Extract the [X, Y] coordinate from the center of the cell holding the provided text.  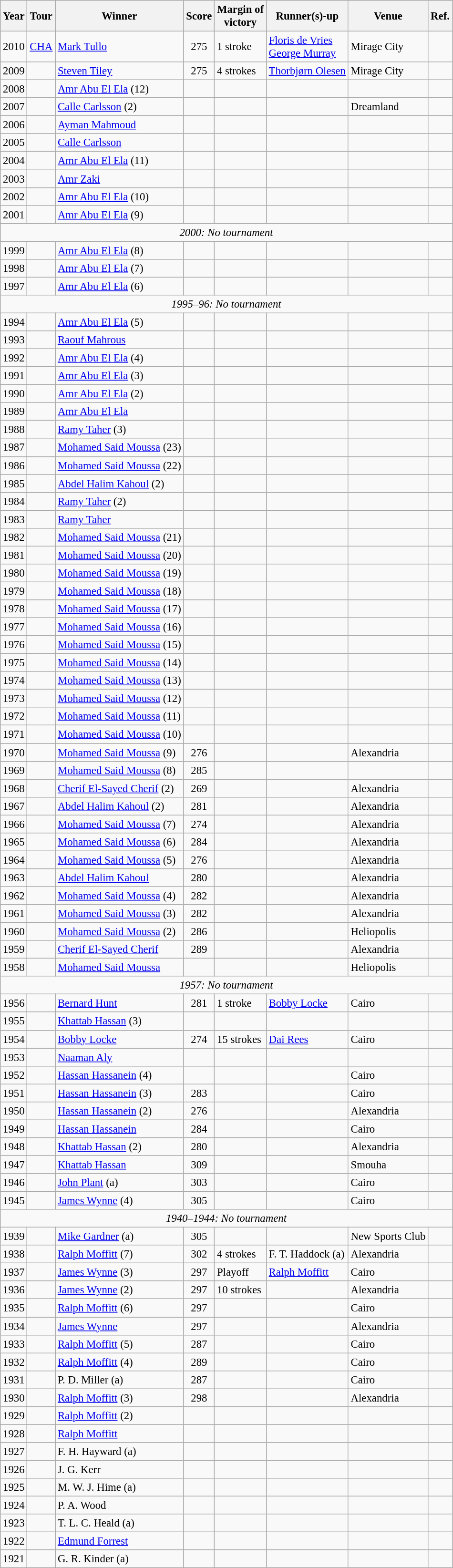
Mark Tullo [119, 47]
Floris de Vries George Murray [307, 47]
Amr Abu El Ela (5) [119, 322]
Mohamed Said Moussa (13) [119, 681]
1922 [14, 1541]
Mohamed Said Moussa (9) [119, 753]
Hassan Hassanein (2) [119, 1111]
1979 [14, 591]
1932 [14, 1362]
Mohamed Said Moussa (14) [119, 663]
1980 [14, 573]
Margin ofvictory [240, 16]
Abdel Halim Kahoul [119, 878]
1998 [14, 268]
10 strokes [240, 1290]
Khattab Hassan (2) [119, 1147]
Mohamed Said Moussa (4) [119, 896]
Mohamed Said Moussa (16) [119, 627]
2010 [14, 47]
Mohamed Said Moussa (6) [119, 842]
1960 [14, 932]
1999 [14, 250]
1978 [14, 609]
1930 [14, 1398]
1966 [14, 824]
Steven Tiley [119, 71]
Cherif El-Sayed Cherif [119, 949]
2005 [14, 143]
Hassan Hassanein [119, 1129]
1925 [14, 1487]
1991 [14, 376]
1977 [14, 627]
Ralph Moffitt (5) [119, 1344]
Ramy Taher (3) [119, 430]
Winner [119, 16]
15 strokes [240, 1039]
Ralph Moffitt (7) [119, 1254]
1958 [14, 968]
Mohamed Said Moussa (19) [119, 573]
Amr Abu El Ela (8) [119, 250]
1988 [14, 430]
Hassan Hassanein (3) [119, 1093]
1970 [14, 753]
Runner(s)-up [307, 16]
283 [199, 1093]
Naaman Aly [119, 1057]
New Sports Club [388, 1237]
James Wynne (4) [119, 1201]
Ralph Moffitt (2) [119, 1416]
1964 [14, 860]
Mohamed Said Moussa (10) [119, 734]
Year [14, 16]
1973 [14, 699]
Ramy Taher [119, 519]
Mohamed Said Moussa [119, 968]
John Plant (a) [119, 1183]
Venue [388, 16]
Dai Rees [307, 1039]
1924 [14, 1506]
Amr Abu El Ela (6) [119, 286]
1926 [14, 1469]
1946 [14, 1183]
Mohamed Said Moussa (23) [119, 448]
Amr Abu El Ela (3) [119, 376]
Khattab Hassan (3) [119, 1021]
1993 [14, 340]
269 [199, 788]
Ralph Moffitt (3) [119, 1398]
Smouha [388, 1165]
Amr Abu El Ela (7) [119, 268]
G. R. Kinder (a) [119, 1559]
1945 [14, 1201]
F. T. Haddock (a) [307, 1254]
1972 [14, 717]
1927 [14, 1452]
Ralph Moffitt (6) [119, 1308]
Mike Gardner (a) [119, 1237]
Ralph Moffitt (4) [119, 1362]
1936 [14, 1290]
1968 [14, 788]
Mohamed Said Moussa (3) [119, 914]
1940–1944: No tournament [226, 1218]
Mohamed Said Moussa (22) [119, 465]
Ref. [440, 16]
Amr Abu El Ela (4) [119, 358]
Ramy Taher (2) [119, 501]
1976 [14, 645]
Mohamed Said Moussa (2) [119, 932]
1971 [14, 734]
Mohamed Said Moussa (21) [119, 537]
Amr Abu El Ela (12) [119, 89]
Khattab Hassan [119, 1165]
1983 [14, 519]
1961 [14, 914]
Hassan Hassanein (4) [119, 1075]
Cherif El-Sayed Cherif (2) [119, 788]
Dreamland [388, 107]
Amr Abu El Ela (10) [119, 196]
Ayman Mahmoud [119, 125]
CHA [41, 47]
1987 [14, 448]
1981 [14, 555]
Mohamed Said Moussa (20) [119, 555]
1967 [14, 806]
Bernard Hunt [119, 1003]
1956 [14, 1003]
1937 [14, 1272]
2002 [14, 196]
Tour [41, 16]
1934 [14, 1326]
1953 [14, 1057]
2004 [14, 161]
1933 [14, 1344]
1949 [14, 1129]
Mohamed Said Moussa (7) [119, 824]
2007 [14, 107]
P. D. Miller (a) [119, 1380]
1955 [14, 1021]
1950 [14, 1111]
1982 [14, 537]
Amr Abu El Ela [119, 412]
1931 [14, 1380]
Playoff [240, 1272]
298 [199, 1398]
Mohamed Said Moussa (11) [119, 717]
James Wynne (3) [119, 1272]
1989 [14, 412]
M. W. J. Hime (a) [119, 1487]
Thorbjørn Olesen [307, 71]
Amr Abu El Ela (11) [119, 161]
P. A. Wood [119, 1506]
1954 [14, 1039]
2003 [14, 179]
Amr Zaki [119, 179]
2001 [14, 215]
2000: No tournament [226, 232]
Mohamed Said Moussa (8) [119, 770]
1997 [14, 286]
1985 [14, 484]
Amr Abu El Ela (9) [119, 215]
1957: No tournament [226, 985]
Score [199, 16]
Mohamed Said Moussa (18) [119, 591]
F. H. Hayward (a) [119, 1452]
Mohamed Said Moussa (5) [119, 860]
1994 [14, 322]
Amr Abu El Ela (2) [119, 394]
286 [199, 932]
James Wynne (2) [119, 1290]
Mohamed Said Moussa (15) [119, 645]
1939 [14, 1237]
Calle Carlsson (2) [119, 107]
1975 [14, 663]
1923 [14, 1523]
1959 [14, 949]
1965 [14, 842]
1992 [14, 358]
1962 [14, 896]
285 [199, 770]
1928 [14, 1434]
1984 [14, 501]
Mohamed Said Moussa (12) [119, 699]
1995–96: No tournament [226, 304]
James Wynne [119, 1326]
1974 [14, 681]
1938 [14, 1254]
1947 [14, 1165]
1929 [14, 1416]
2006 [14, 125]
1969 [14, 770]
1921 [14, 1559]
1963 [14, 878]
1948 [14, 1147]
2008 [14, 89]
1990 [14, 394]
1986 [14, 465]
Calle Carlsson [119, 143]
J. G. Kerr [119, 1469]
Edmund Forrest [119, 1541]
Mohamed Said Moussa (17) [119, 609]
1951 [14, 1093]
303 [199, 1183]
309 [199, 1165]
1952 [14, 1075]
T. L. C. Heald (a) [119, 1523]
1935 [14, 1308]
302 [199, 1254]
2009 [14, 71]
Raouf Mahrous [119, 340]
